Capture the cell that displays the provided text and extract its (X, Y) central coordinate. 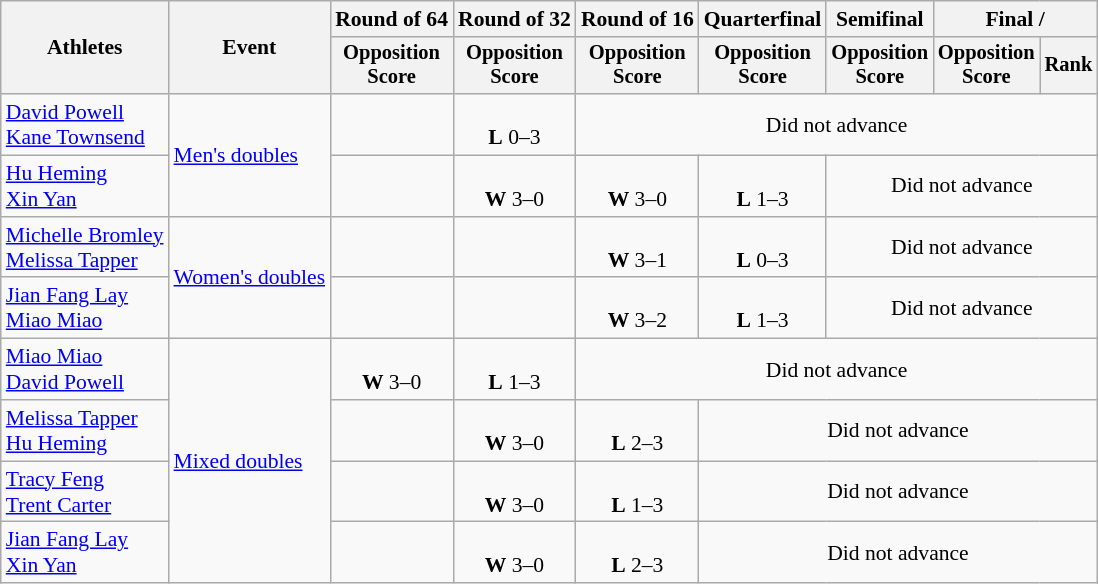
Final / (1015, 19)
David PowellKane Townsend (85, 124)
Athletes (85, 48)
Men's doubles (250, 155)
Melissa TapperHu Heming (85, 430)
Jian Fang LayMiao Miao (85, 308)
Round of 32 (514, 19)
Women's doubles (250, 278)
Miao MiaoDavid Powell (85, 370)
Jian Fang LayXin Yan (85, 552)
Hu HemingXin Yan (85, 186)
Rank (1069, 66)
Mixed doubles (250, 461)
Event (250, 48)
Quarterfinal (763, 19)
Round of 64 (392, 19)
Round of 16 (638, 19)
Michelle BromleyMelissa Tapper (85, 248)
Semifinal (880, 19)
W 3–1 (638, 248)
Tracy FengTrent Carter (85, 492)
W 3–2 (638, 308)
